Output the (X, Y) coordinate of the center of the cell containing the given text.  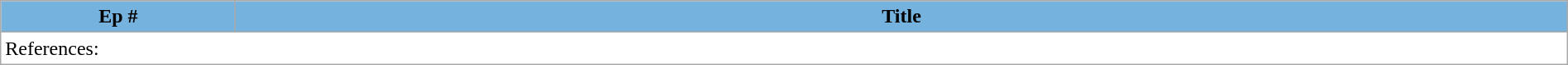
Ep # (118, 17)
Title (901, 17)
References: (784, 48)
